Identify which cell holds the provided text, then report its [x, y] central coordinate. 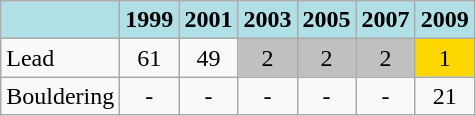
2009 [444, 20]
1999 [150, 20]
49 [208, 58]
2005 [326, 20]
Bouldering [60, 96]
Lead [60, 58]
61 [150, 58]
21 [444, 96]
2003 [268, 20]
2001 [208, 20]
1 [444, 58]
2007 [386, 20]
